Determine the (X, Y) coordinate at the center of the cell enclosing the given text.  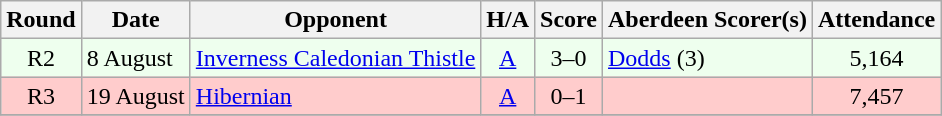
Aberdeen Scorer(s) (708, 20)
8 August (136, 58)
Dodds (3) (708, 58)
R3 (41, 96)
Attendance (876, 20)
0–1 (569, 96)
7,457 (876, 96)
5,164 (876, 58)
Round (41, 20)
19 August (136, 96)
Date (136, 20)
Score (569, 20)
Inverness Caledonian Thistle (336, 58)
Hibernian (336, 96)
R2 (41, 58)
H/A (508, 20)
3–0 (569, 58)
Opponent (336, 20)
